Provide the (x, y) coordinate of the cell's center where the given text is located.  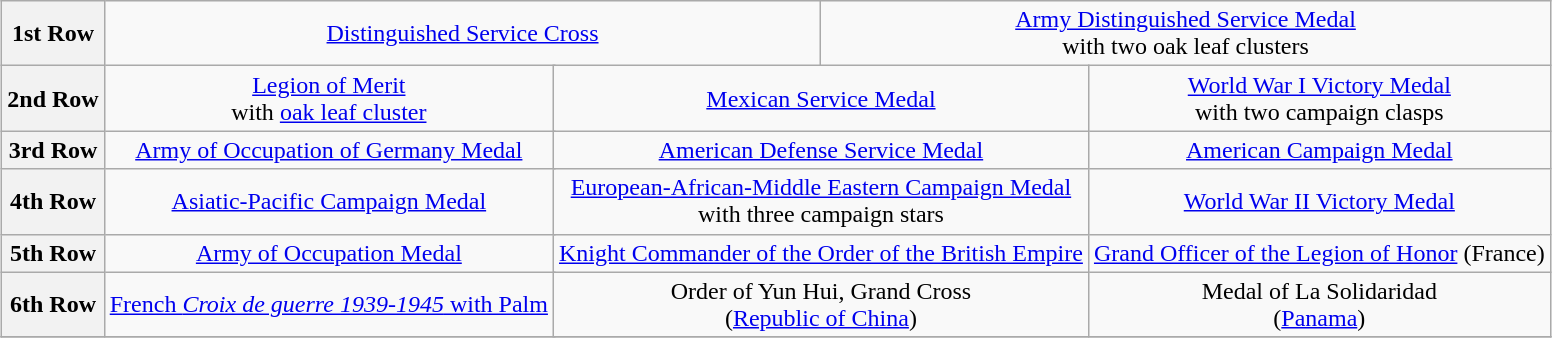
Asiatic-Pacific Campaign Medal (328, 202)
Distinguished Service Cross (462, 34)
Army of Occupation of Germany Medal (328, 150)
3rd Row (53, 150)
Mexican Service Medal (820, 98)
Grand Officer of the Legion of Honor (France) (1319, 253)
Legion of Meritwith oak leaf cluster (328, 98)
Army of Occupation Medal (328, 253)
French Croix de guerre 1939-1945 with Palm (328, 304)
European-African-Middle Eastern Campaign Medal with three campaign stars (820, 202)
2nd Row (53, 98)
Knight Commander of the Order of the British Empire (820, 253)
Army Distinguished Service Medal with two oak leaf clusters (1186, 34)
4th Row (53, 202)
American Defense Service Medal (820, 150)
Order of Yun Hui, Grand Cross (Republic of China) (820, 304)
World War II Victory Medal (1319, 202)
World War I Victory Medal with two campaign clasps (1319, 98)
5th Row (53, 253)
Medal of La Solidaridad (Panama) (1319, 304)
6th Row (53, 304)
1st Row (53, 34)
American Campaign Medal (1319, 150)
